Detect which cell encompasses the target text, then output its (x, y) center coordinate. 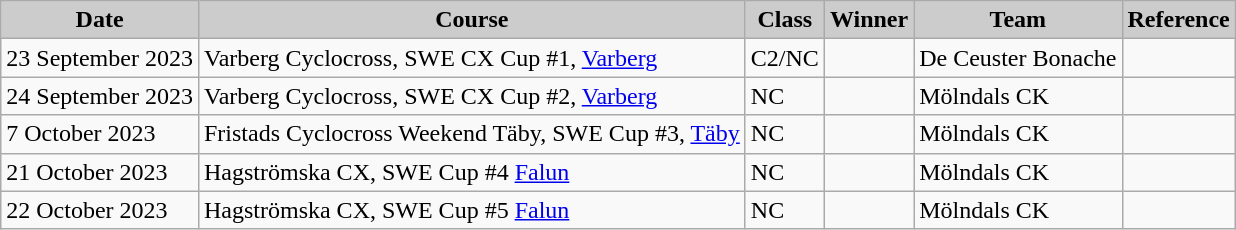
Team (1018, 20)
De Ceuster Bonache (1018, 58)
Hagströmska CX, SWE Cup #4 Falun (472, 172)
22 October 2023 (100, 210)
Course (472, 20)
Varberg Cyclocross, SWE CX Cup #2, Varberg (472, 96)
21 October 2023 (100, 172)
Varberg Cyclocross, SWE CX Cup #1, Varberg (472, 58)
23 September 2023 (100, 58)
Winner (868, 20)
Date (100, 20)
24 September 2023 (100, 96)
Reference (1178, 20)
C2/NC (784, 58)
Class (784, 20)
Hagströmska CX, SWE Cup #5 Falun (472, 210)
7 October 2023 (100, 134)
Fristads Cyclocross Weekend Täby, SWE Cup #3, Täby (472, 134)
